Determine the [x, y] coordinate at the center of the cell enclosing the given text.  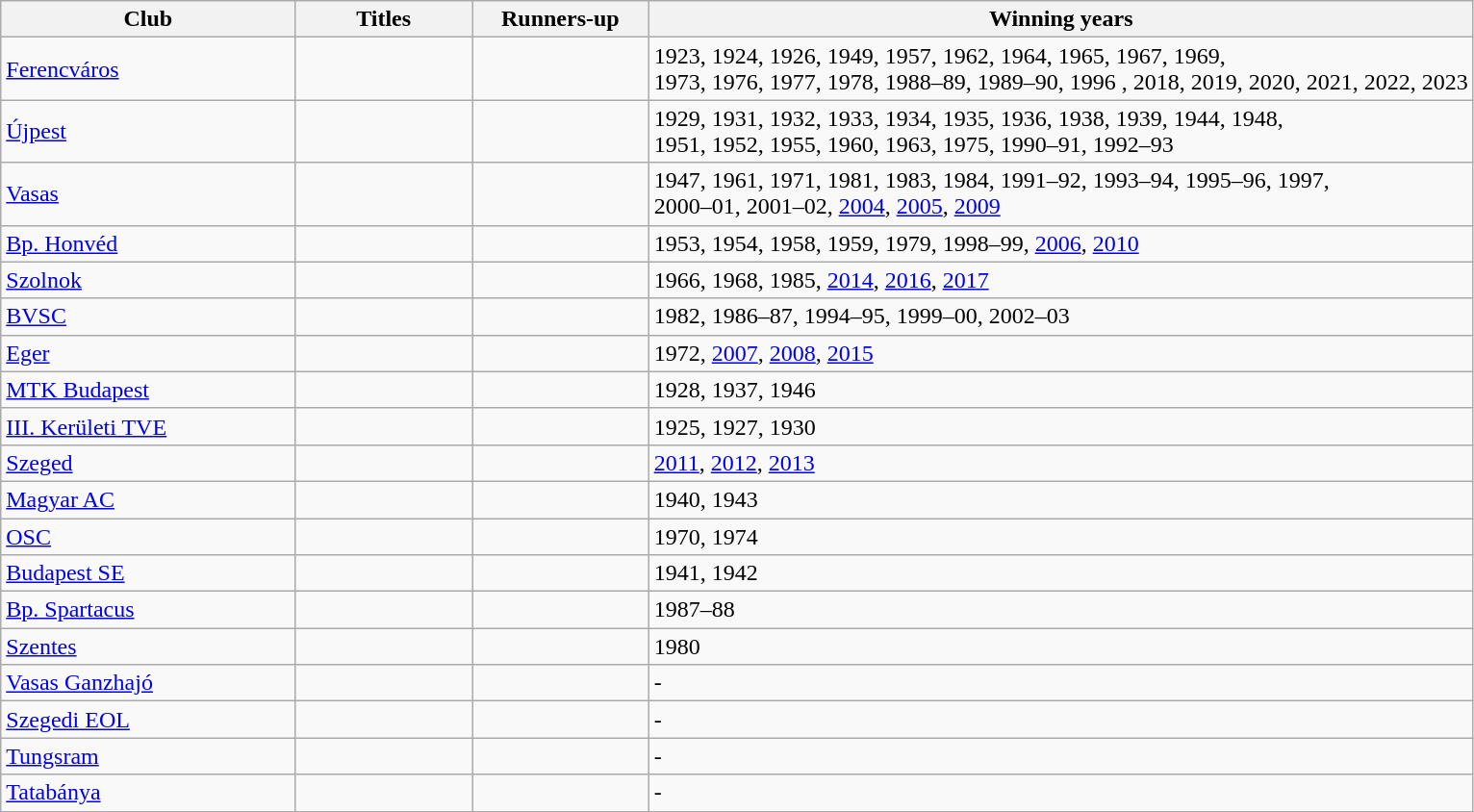
Club [148, 19]
1947, 1961, 1971, 1981, 1983, 1984, 1991–92, 1993–94, 1995–96, 1997,2000–01, 2001–02, 2004, 2005, 2009 [1060, 194]
Szentes [148, 647]
Magyar AC [148, 499]
1966, 1968, 1985, 2014, 2016, 2017 [1060, 280]
Újpest [148, 131]
1953, 1954, 1958, 1959, 1979, 1998–99, 2006, 2010 [1060, 243]
1982, 1986–87, 1994–95, 1999–00, 2002–03 [1060, 317]
Szolnok [148, 280]
BVSC [148, 317]
1923, 1924, 1926, 1949, 1957, 1962, 1964, 1965, 1967, 1969,1973, 1976, 1977, 1978, 1988–89, 1989–90, 1996 , 2018, 2019, 2020, 2021, 2022, 2023 [1060, 69]
1929, 1931, 1932, 1933, 1934, 1935, 1936, 1938, 1939, 1944, 1948,1951, 1952, 1955, 1960, 1963, 1975, 1990–91, 1992–93 [1060, 131]
Tatabánya [148, 793]
1970, 1974 [1060, 536]
Winning years [1060, 19]
III. Kerületi TVE [148, 426]
Eger [148, 353]
MTK Budapest [148, 390]
1928, 1937, 1946 [1060, 390]
1972, 2007, 2008, 2015 [1060, 353]
Titles [384, 19]
Bp. Spartacus [148, 610]
Tungsram [148, 756]
Vasas Ganzhajó [148, 683]
Szegedi EOL [148, 720]
1980 [1060, 647]
1941, 1942 [1060, 573]
1925, 1927, 1930 [1060, 426]
Vasas [148, 194]
Bp. Honvéd [148, 243]
Szeged [148, 463]
1987–88 [1060, 610]
Ferencváros [148, 69]
Budapest SE [148, 573]
Runners-up [560, 19]
1940, 1943 [1060, 499]
2011, 2012, 2013 [1060, 463]
OSC [148, 536]
